Pinpoint the cell where the given text exists, returning its (x, y) midpoint coordinate. 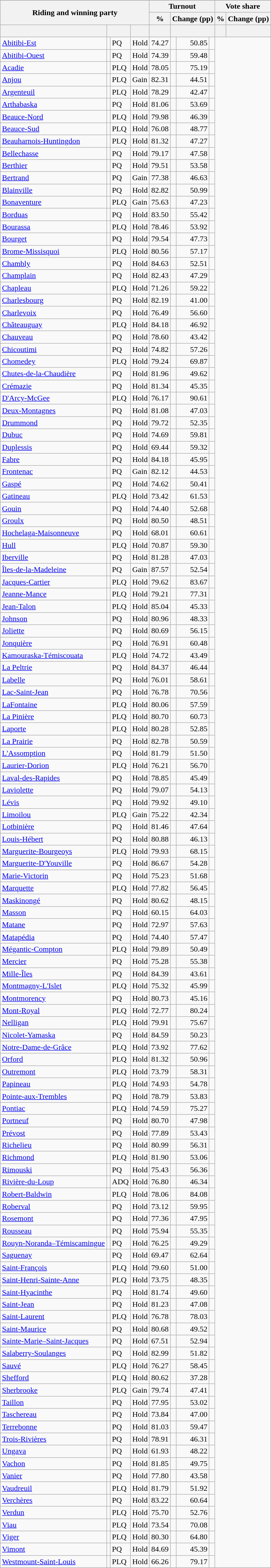
52.35 (193, 423)
48.77 (193, 129)
77.95 (160, 1402)
Bourget (53, 239)
44.51 (193, 80)
74.59 (160, 1108)
53.69 (193, 104)
75.67 (193, 1023)
57.59 (193, 704)
78.05 (160, 68)
LaFontaine (53, 704)
75.94 (160, 1231)
81.28 (160, 558)
80.96 (160, 619)
81.96 (160, 374)
Chauveau (53, 337)
82.12 (160, 472)
79.91 (160, 1023)
Salaberry-Soulanges (53, 1353)
47.27 (193, 141)
55.35 (193, 1231)
79.74 (160, 1390)
75.63 (160, 202)
Sauvé (53, 1366)
Marguerite-Bourgeoys (53, 851)
81.06 (160, 104)
37.28 (193, 1378)
78.79 (160, 1096)
Rosemont (53, 1219)
51.68 (193, 876)
79.89 (160, 949)
81.03 (160, 1427)
48.51 (193, 521)
42.34 (193, 815)
60.61 (193, 533)
75.23 (160, 876)
79.54 (160, 239)
46.44 (193, 668)
78.06 (160, 1194)
Acadie (53, 68)
47.95 (193, 1219)
58.45 (193, 1366)
Vachon (53, 1463)
56.15 (193, 631)
Riding and winning party (75, 13)
47.41 (193, 1390)
74.62 (160, 484)
80.69 (160, 631)
55.38 (193, 962)
Abitibi-Est (53, 43)
78.29 (160, 92)
Saint-Maurice (53, 1329)
49.52 (193, 1329)
Bourassa (53, 227)
84.08 (193, 1194)
Chambly (53, 263)
Laporte (53, 729)
54.28 (193, 863)
57.26 (193, 349)
77.82 (160, 888)
Orford (53, 1059)
73.79 (160, 1072)
Lévis (53, 802)
47.64 (193, 827)
45.95 (193, 459)
Saint-Henri-Sainte-Anne (53, 1280)
57.63 (193, 925)
47.73 (193, 239)
57.47 (193, 937)
81.08 (160, 410)
Montmorency (53, 998)
60.15 (160, 912)
69.47 (160, 1255)
Berthier (53, 166)
82.99 (160, 1353)
Trois-Rivières (53, 1439)
77.36 (160, 1219)
76.49 (160, 312)
45.39 (193, 1549)
Matapédia (53, 937)
Borduas (53, 215)
Châteauguay (53, 325)
75.19 (193, 68)
82.78 (160, 741)
70.56 (193, 692)
Masson (53, 912)
Verdun (53, 1512)
58.31 (193, 1072)
73.75 (160, 1280)
62.64 (193, 1255)
Beauharnois-Huntingdon (53, 141)
64.80 (193, 1537)
Papineau (53, 1084)
46.31 (193, 1439)
Vanier (53, 1476)
76.27 (160, 1366)
Chapleau (53, 288)
Viger (53, 1537)
Mille-Îles (53, 974)
86.67 (160, 863)
Turnout (182, 6)
83.22 (160, 1500)
Charlesbourg (53, 300)
51.82 (193, 1353)
53.83 (193, 1096)
L'Assomption (53, 753)
Chicoutimi (53, 349)
Shefford (53, 1378)
Anjou (53, 80)
80.88 (160, 839)
47.58 (193, 153)
54.78 (193, 1084)
Verchères (53, 1500)
80.06 (160, 704)
Marguerite-D'Youville (53, 863)
Hull (53, 545)
81.90 (160, 1158)
Chutes-de-la-Chaudière (53, 374)
Sainte-Marie–Saint-Jacques (53, 1341)
79.72 (160, 423)
Îles-de-la-Madeleine (53, 570)
Drummond (53, 423)
61.93 (160, 1451)
55.42 (193, 215)
La Prairie (53, 741)
Jean-Talon (53, 606)
56.31 (193, 1145)
46.63 (193, 178)
76.91 (160, 643)
Crémazie (53, 386)
75.70 (160, 1512)
56.36 (193, 1170)
59.48 (193, 55)
48.33 (193, 619)
90.61 (193, 398)
53.02 (193, 1402)
Rimouski (53, 1170)
69.87 (193, 362)
Terrebonne (53, 1427)
59.47 (193, 1427)
42.47 (193, 92)
43.61 (193, 974)
41.00 (193, 300)
Matane (53, 925)
76.17 (160, 398)
45.33 (193, 606)
80.56 (160, 251)
Portneuf (53, 1121)
52.54 (193, 570)
75.22 (160, 815)
71.26 (160, 288)
Richelieu (53, 1145)
74.69 (160, 435)
72.77 (160, 1010)
46.92 (193, 325)
Taillon (53, 1402)
43.58 (193, 1476)
68.01 (160, 533)
78.85 (160, 778)
Gatineau (53, 496)
Marie-Victorin (53, 876)
Arthabaska (53, 104)
47.08 (193, 1304)
49.75 (193, 1463)
64.03 (193, 912)
Rouyn-Noranda–Témiscamingue (53, 1243)
Beauce-Sud (53, 129)
Joliette (53, 631)
77.31 (193, 594)
73.42 (160, 496)
Brome-Missisquoi (53, 251)
77.89 (160, 1133)
43.49 (193, 655)
77.80 (160, 1476)
45.35 (193, 386)
Bellechasse (53, 153)
50.96 (193, 1059)
51.00 (193, 1268)
76.08 (160, 129)
Limoilou (53, 815)
80.73 (160, 998)
Viau (53, 1525)
79.92 (160, 802)
83.50 (160, 215)
74.39 (160, 55)
81.46 (160, 827)
Jonquière (53, 643)
67.51 (160, 1341)
80.99 (160, 1145)
79.24 (160, 362)
59.32 (193, 447)
Dubuc (53, 435)
79.07 (160, 790)
80.24 (193, 1010)
78.60 (160, 337)
Saguenay (53, 1255)
50.23 (193, 1035)
Groulx (53, 521)
59.81 (193, 435)
47.00 (193, 1415)
75.43 (160, 1170)
Sherbrooke (53, 1390)
49.60 (193, 1292)
74.93 (160, 1084)
79.60 (160, 1268)
La Pinière (53, 716)
Gaspé (53, 484)
49.10 (193, 802)
Laval-des-Rapides (53, 778)
50.85 (193, 43)
68.15 (193, 851)
Abitibi-Ouest (53, 55)
80.30 (160, 1537)
52.68 (193, 508)
52.85 (193, 729)
53.92 (193, 227)
56.70 (193, 766)
53.58 (193, 166)
52.76 (193, 1512)
Saint-François (53, 1268)
78.91 (160, 1439)
70.87 (160, 545)
Marquette (53, 888)
84.69 (160, 1549)
72.97 (160, 925)
Louis-Hébert (53, 839)
52.94 (193, 1341)
74.72 (160, 655)
Duplessis (53, 447)
59.22 (193, 288)
Vimont (53, 1549)
Vote share (242, 6)
49.29 (193, 1243)
73.84 (160, 1415)
Pontiac (53, 1108)
Labelle (53, 680)
58.61 (193, 680)
80.50 (160, 521)
75.28 (160, 962)
50.49 (193, 949)
79.51 (160, 166)
Saint-Jean (53, 1304)
Westmount-Saint-Louis (53, 1562)
59.30 (193, 545)
51.50 (193, 753)
Taschereau (53, 1415)
Blainville (53, 190)
Hochelaga-Maisonneuve (53, 533)
84.63 (160, 263)
59.95 (193, 1206)
Laviolette (53, 790)
79.98 (160, 116)
Richmond (53, 1158)
Montmagny-L'Islet (53, 986)
45.16 (193, 998)
78.03 (193, 1316)
74.82 (160, 349)
Mont-Royal (53, 1010)
Mercier (53, 962)
Rousseau (53, 1231)
Lac-Saint-Jean (53, 692)
Nelligan (53, 1023)
La Peltrie (53, 668)
Laurier-Dorion (53, 766)
Prévost (53, 1133)
76.25 (160, 1243)
Jacques-Cartier (53, 582)
75.27 (193, 1108)
84.37 (160, 668)
Argenteuil (53, 92)
79.62 (160, 582)
Notre-Dame-de-Grâce (53, 1047)
81.23 (160, 1304)
82.82 (160, 190)
Beauce-Nord (53, 116)
Jeanne-Mance (53, 594)
52.51 (193, 263)
46.13 (193, 839)
Charlevoix (53, 312)
Outremont (53, 1072)
80.28 (160, 729)
Nicolet-Yamaska (53, 1035)
Frontenac (53, 472)
50.41 (193, 484)
Champlain (53, 276)
Saint-Hyacinthe (53, 1292)
Robert-Baldwin (53, 1194)
46.34 (193, 1182)
51.92 (193, 1488)
D'Arcy-McGee (53, 398)
75.32 (160, 986)
61.53 (193, 496)
45.49 (193, 778)
74.27 (160, 43)
Gouin (53, 508)
76.21 (160, 766)
79.93 (160, 851)
69.44 (160, 447)
73.12 (160, 1206)
Bertrand (53, 178)
47.29 (193, 276)
81.74 (160, 1292)
48.15 (193, 900)
Iberville (53, 558)
82.19 (160, 300)
48.22 (193, 1451)
77.38 (160, 178)
56.45 (193, 888)
81.85 (160, 1463)
60.73 (193, 716)
48.35 (193, 1280)
44.53 (193, 472)
50.59 (193, 741)
50.99 (193, 190)
81.34 (160, 386)
Fabre (53, 459)
Chomedey (53, 362)
56.60 (193, 312)
Vaudreuil (53, 1488)
Johnson (53, 619)
80.68 (160, 1329)
70.08 (193, 1525)
76.01 (160, 680)
Deux-Montagnes (53, 410)
53.06 (193, 1158)
84.59 (160, 1035)
Lotbinière (53, 827)
43.42 (193, 337)
82.43 (160, 276)
78.46 (160, 227)
Rivière-du-Loup (53, 1182)
Mégantic-Compton (53, 949)
46.39 (193, 116)
Saint-Laurent (53, 1316)
77.62 (193, 1047)
ADQ (120, 1182)
54.13 (193, 790)
85.04 (160, 606)
Ungava (53, 1451)
Bonaventure (53, 202)
66.26 (160, 1562)
73.92 (160, 1047)
53.43 (193, 1133)
83.67 (193, 582)
60.48 (193, 643)
Roberval (53, 1206)
84.39 (160, 974)
79.21 (160, 594)
82.31 (160, 80)
45.99 (193, 986)
57.17 (193, 251)
60.64 (193, 1500)
47.23 (193, 202)
Kamouraska-Témiscouata (53, 655)
76.80 (160, 1182)
47.98 (193, 1121)
Pointe-aux-Trembles (53, 1096)
73.54 (160, 1525)
49.62 (193, 374)
87.57 (160, 570)
Maskinongé (53, 900)
